Detect which cell encompasses the target text, then output its [X, Y] center coordinate. 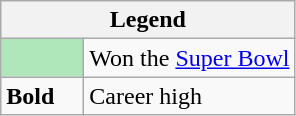
Won the Super Bowl [190, 58]
Bold [42, 96]
Legend [148, 20]
Career high [190, 96]
